Pinpoint the cell where the given text exists, returning its [x, y] midpoint coordinate. 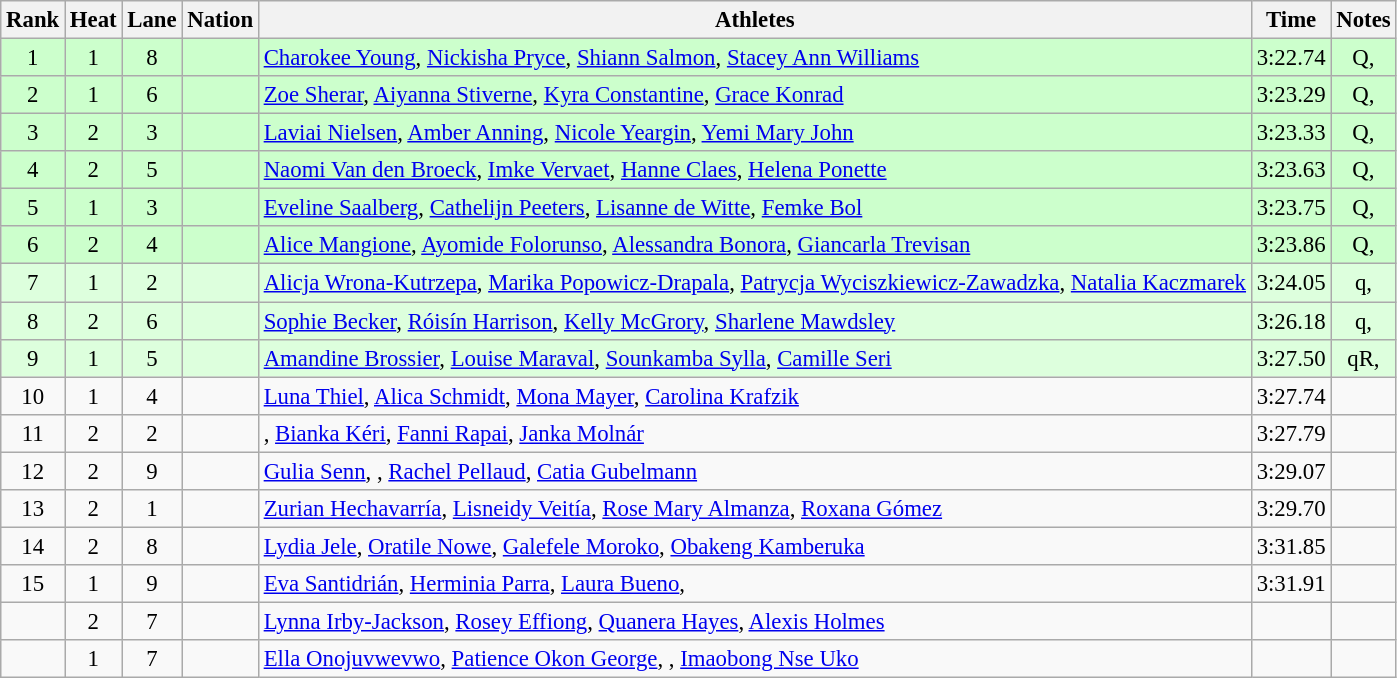
3:31.85 [1291, 546]
3:23.33 [1291, 133]
3:23.29 [1291, 95]
3:23.86 [1291, 245]
Lane [152, 20]
3:29.70 [1291, 509]
Naomi Van den Broeck, Imke Vervaet, Hanne Claes, Helena Ponette [754, 170]
3:27.79 [1291, 433]
12 [33, 471]
3:27.50 [1291, 358]
3:29.07 [1291, 471]
Nation [220, 20]
Gulia Senn, , Rachel Pellaud, Catia Gubelmann [754, 471]
Alice Mangione, Ayomide Folorunso, Alessandra Bonora, Giancarla Trevisan [754, 245]
Laviai Nielsen, Amber Anning, Nicole Yeargin, Yemi Mary John [754, 133]
3:23.63 [1291, 170]
Sophie Becker, Róisín Harrison, Kelly McGrory, Sharlene Mawdsley [754, 321]
Athletes [754, 20]
Rank [33, 20]
Zoe Sherar, Aiyanna Stiverne, Kyra Constantine, Grace Konrad [754, 95]
Lynna Irby-Jackson, Rosey Effiong, Quanera Hayes, Alexis Holmes [754, 621]
10 [33, 396]
Ella Onojuvwevwo, Patience Okon George, , Imaobong Nse Uko [754, 659]
3:31.91 [1291, 584]
Zurian Hechavarría, Lisneidy Veitía, Rose Mary Almanza, Roxana Gómez [754, 509]
Notes [1364, 20]
3:26.18 [1291, 321]
3:27.74 [1291, 396]
14 [33, 546]
Eva Santidrián, Herminia Parra, Laura Bueno, [754, 584]
Alicja Wrona-Kutrzepa, Marika Popowicz-Drapala, Patrycja Wyciszkiewicz-Zawadzka, Natalia Kaczmarek [754, 283]
Eveline Saalberg, Cathelijn Peeters, Lisanne de Witte, Femke Bol [754, 208]
Charokee Young, Nickisha Pryce, Shiann Salmon, Stacey Ann Williams [754, 58]
Luna Thiel, Alica Schmidt, Mona Mayer, Carolina Krafzik [754, 396]
, Bianka Kéri, Fanni Rapai, Janka Molnár [754, 433]
qR, [1364, 358]
Heat [94, 20]
3:23.75 [1291, 208]
11 [33, 433]
3:22.74 [1291, 58]
3:24.05 [1291, 283]
13 [33, 509]
15 [33, 584]
Lydia Jele, Oratile Nowe, Galefele Moroko, Obakeng Kamberuka [754, 546]
Amandine Brossier, Louise Maraval, Sounkamba Sylla, Camille Seri [754, 358]
Time [1291, 20]
